Output the (x, y) coordinate of the center of the cell containing the given text.  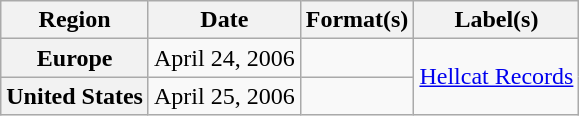
Format(s) (357, 20)
Date (224, 20)
April 25, 2006 (224, 96)
United States (75, 96)
Region (75, 20)
Europe (75, 58)
Hellcat Records (496, 77)
Label(s) (496, 20)
April 24, 2006 (224, 58)
